Output the (X, Y) coordinate of the center of the cell containing the given text.  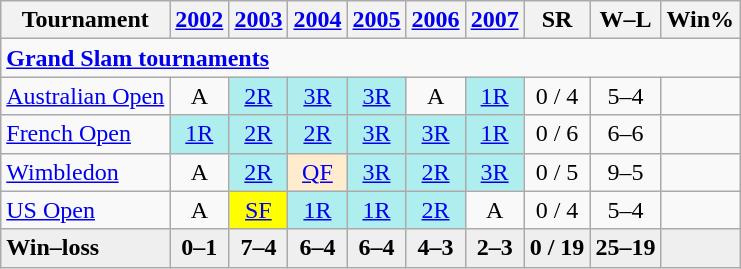
7–4 (258, 248)
Tournament (86, 20)
2007 (494, 20)
2003 (258, 20)
Win–loss (86, 248)
0–1 (200, 248)
2005 (376, 20)
Wimbledon (86, 172)
SR (557, 20)
US Open (86, 210)
Grand Slam tournaments (370, 58)
25–19 (626, 248)
6–6 (626, 134)
Win% (700, 20)
QF (318, 172)
0 / 19 (557, 248)
4–3 (436, 248)
2006 (436, 20)
2–3 (494, 248)
2002 (200, 20)
W–L (626, 20)
Australian Open (86, 96)
SF (258, 210)
9–5 (626, 172)
French Open (86, 134)
2004 (318, 20)
0 / 6 (557, 134)
0 / 5 (557, 172)
